Search for the cell housing the specified text and yield its (x, y) center coordinate. 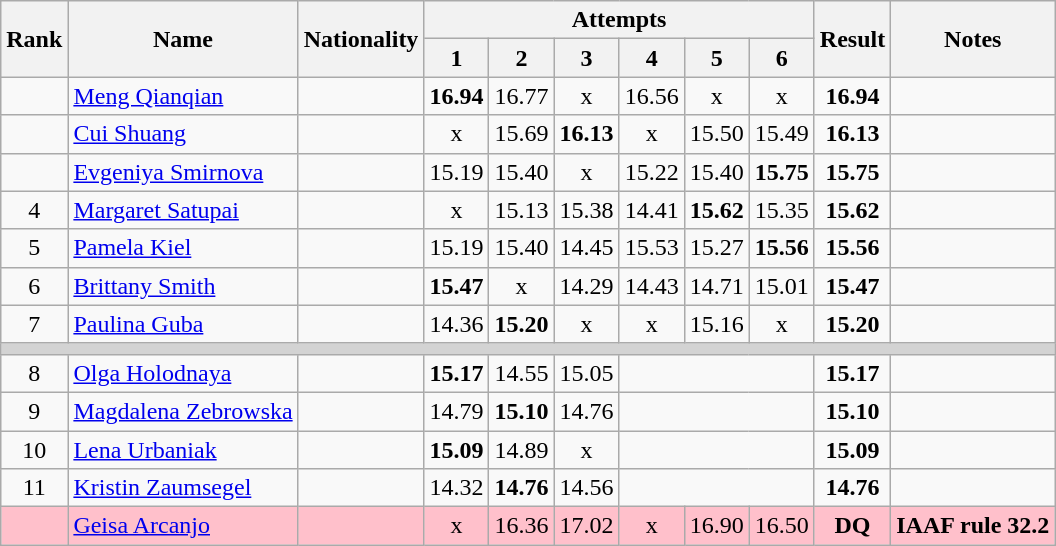
14.43 (652, 286)
15.49 (782, 134)
15.22 (652, 172)
14.32 (456, 488)
Geisa Arcanjo (183, 526)
16.56 (652, 96)
15.05 (586, 373)
Olga Holodnaya (183, 373)
IAAF rule 32.2 (973, 526)
Lena Urbaniak (183, 449)
16.77 (522, 96)
9 (34, 411)
Rank (34, 39)
15.01 (782, 286)
3 (586, 58)
15.50 (716, 134)
11 (34, 488)
15.69 (522, 134)
14.41 (652, 210)
Pamela Kiel (183, 248)
14.45 (586, 248)
7 (34, 324)
Magdalena Zebrowska (183, 411)
15.53 (652, 248)
14.55 (522, 373)
Margaret Satupai (183, 210)
DQ (852, 526)
8 (34, 373)
14.36 (456, 324)
15.27 (716, 248)
Attempts (619, 20)
Cui Shuang (183, 134)
14.79 (456, 411)
Result (852, 39)
Paulina Guba (183, 324)
15.35 (782, 210)
Meng Qianqian (183, 96)
15.38 (586, 210)
2 (522, 58)
Notes (973, 39)
Kristin Zaumsegel (183, 488)
15.13 (522, 210)
Name (183, 39)
14.56 (586, 488)
15.16 (716, 324)
Nationality (361, 39)
10 (34, 449)
16.50 (782, 526)
Evgeniya Smirnova (183, 172)
1 (456, 58)
16.36 (522, 526)
14.71 (716, 286)
Brittany Smith (183, 286)
14.89 (522, 449)
17.02 (586, 526)
14.29 (586, 286)
16.90 (716, 526)
